Locate the cell with the specified text and output its [x, y] center coordinate. 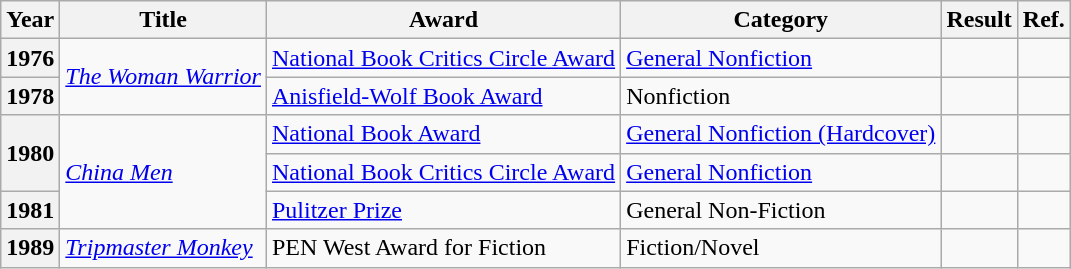
General Nonfiction (Hardcover) [781, 134]
1989 [30, 248]
The Woman Warrior [164, 77]
Anisfield-Wolf Book Award [443, 96]
National Book Award [443, 134]
Award [443, 20]
Category [781, 20]
General Non-Fiction [781, 210]
Result [979, 20]
Year [30, 20]
Nonfiction [781, 96]
Tripmaster Monkey [164, 248]
PEN West Award for Fiction [443, 248]
Fiction/Novel [781, 248]
Pulitzer Prize [443, 210]
1978 [30, 96]
Title [164, 20]
1976 [30, 58]
China Men [164, 172]
Ref. [1044, 20]
1981 [30, 210]
1980 [30, 153]
